Return the (X, Y) coordinate for the center point of the cell that contains the specified text.  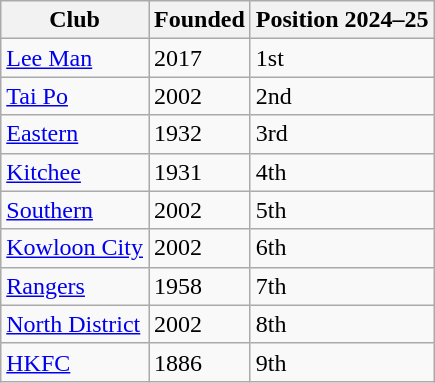
6th (342, 248)
1st (342, 58)
Kowloon City (75, 248)
Lee Man (75, 58)
Rangers (75, 286)
1931 (199, 172)
7th (342, 286)
Kitchee (75, 172)
1932 (199, 134)
HKFC (75, 362)
Founded (199, 20)
1886 (199, 362)
3rd (342, 134)
1958 (199, 286)
Tai Po (75, 96)
Position 2024–25 (342, 20)
9th (342, 362)
4th (342, 172)
Club (75, 20)
8th (342, 324)
Eastern (75, 134)
2nd (342, 96)
2017 (199, 58)
5th (342, 210)
North District (75, 324)
Southern (75, 210)
